Return the [X, Y] coordinate for the center point of the cell that contains the specified text.  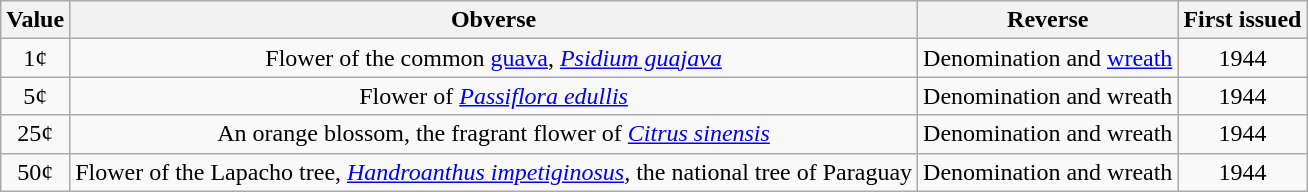
Obverse [494, 20]
An orange blossom, the fragrant flower of Citrus sinensis [494, 134]
Flower of the common guava, Psidium guajava [494, 58]
Reverse [1048, 20]
Flower of the Lapacho tree, Handroanthus impetiginosus, the national tree of Paraguay [494, 172]
Flower of Passiflora edullis [494, 96]
5¢ [36, 96]
First issued [1242, 20]
Value [36, 20]
25¢ [36, 134]
1¢ [36, 58]
50¢ [36, 172]
